Identify which cell holds the provided text, then report its [X, Y] central coordinate. 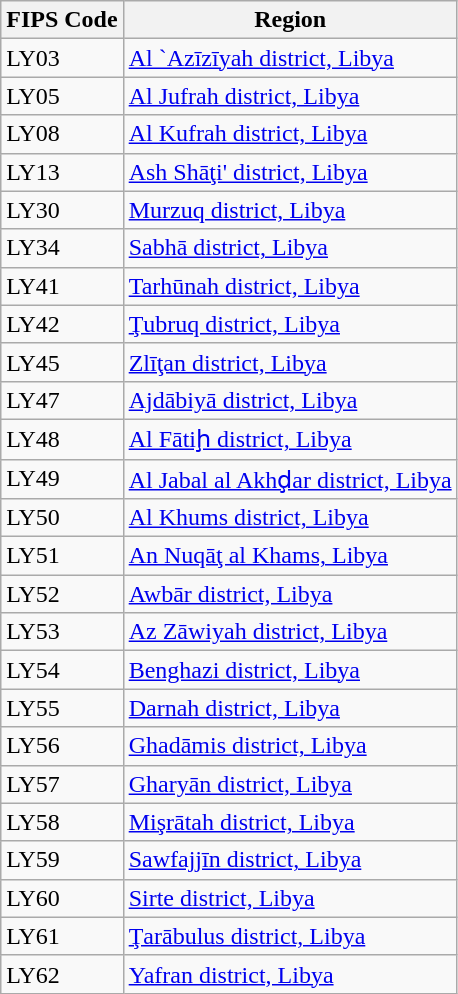
Sirte district, Libya [290, 898]
LY58 [62, 822]
LY60 [62, 898]
Al Jabal al Akhḑar district, Libya [290, 479]
LY62 [62, 974]
LY13 [62, 172]
LY08 [62, 134]
LY41 [62, 286]
Mişrātah district, Libya [290, 822]
Az Zāwiyah district, Libya [290, 632]
An Nuqāţ al Khams, Libya [290, 556]
LY50 [62, 518]
Tarhūnah district, Libya [290, 286]
Murzuq district, Libya [290, 210]
LY42 [62, 324]
LY56 [62, 746]
LY52 [62, 594]
LY03 [62, 58]
LY55 [62, 708]
LY45 [62, 362]
Awbār district, Libya [290, 594]
Al Jufrah district, Libya [290, 96]
Al Kufrah district, Libya [290, 134]
Al Khums district, Libya [290, 518]
LY30 [62, 210]
LY34 [62, 248]
Yafran district, Libya [290, 974]
Sawfajjīn district, Libya [290, 860]
Ţarābulus district, Libya [290, 936]
FIPS Code [62, 20]
Benghazi district, Libya [290, 670]
LY51 [62, 556]
Ajdābiyā district, Libya [290, 400]
LY47 [62, 400]
LY05 [62, 96]
Gharyān district, Libya [290, 784]
LY53 [62, 632]
Al `Azīzīyah district, Libya [290, 58]
Al Fātiḩ district, Libya [290, 439]
LY59 [62, 860]
Ghadāmis district, Libya [290, 746]
LY57 [62, 784]
LY61 [62, 936]
Region [290, 20]
LY54 [62, 670]
Ţubruq district, Libya [290, 324]
Darnah district, Libya [290, 708]
Sabhā district, Libya [290, 248]
LY49 [62, 479]
Ash Shāţi' district, Libya [290, 172]
Zlīţan district, Libya [290, 362]
LY48 [62, 439]
